Detect which cell encompasses the target text, then output its (X, Y) center coordinate. 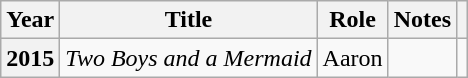
Notes (422, 20)
Title (188, 20)
Aaron (352, 58)
Role (352, 20)
Year (30, 20)
2015 (30, 58)
Two Boys and a Mermaid (188, 58)
